Return the [x, y] coordinate for the center point of the cell that contains the specified text.  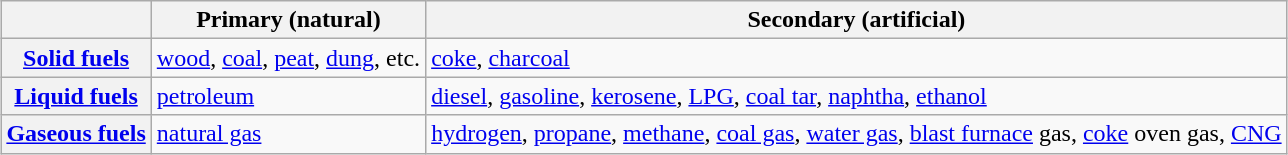
Gaseous fuels [76, 134]
Liquid fuels [76, 96]
diesel, gasoline, kerosene, LPG, coal tar, naphtha, ethanol [856, 96]
natural gas [288, 134]
petroleum [288, 96]
hydrogen, propane, methane, coal gas, water gas, blast furnace gas, coke oven gas, CNG [856, 134]
Solid fuels [76, 58]
wood, coal, peat, dung, etc. [288, 58]
Primary (natural) [288, 20]
Secondary (artificial) [856, 20]
coke, charcoal [856, 58]
